Capture the cell that displays the provided text and extract its (X, Y) central coordinate. 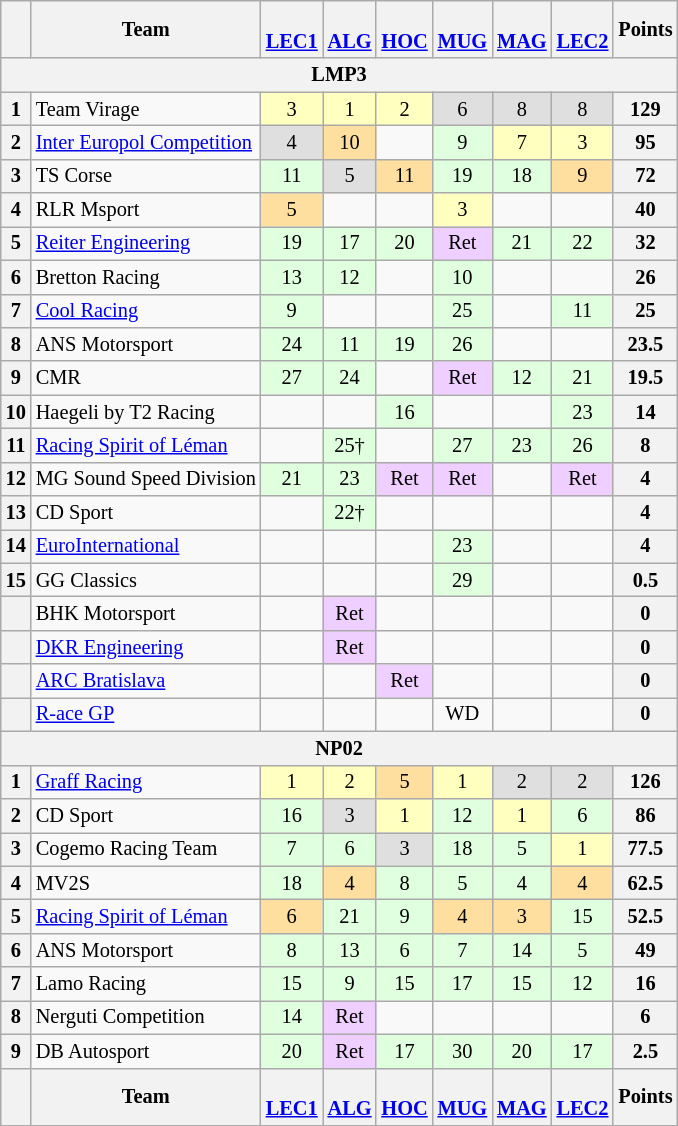
52.5 (645, 916)
Bretton Racing (146, 277)
Haegeli by T2 Racing (146, 412)
95 (645, 142)
Lamo Racing (146, 984)
126 (645, 782)
22 (583, 243)
29 (463, 580)
77.5 (645, 849)
49 (645, 950)
MV2S (146, 883)
WD (463, 714)
ARC Bratislava (146, 681)
TS Corse (146, 176)
RLR Msport (146, 210)
R-ace GP (146, 714)
32 (645, 243)
19.5 (645, 378)
BHK Motorsport (146, 613)
72 (645, 176)
Inter Europol Competition (146, 142)
129 (645, 109)
DKR Engineering (146, 647)
40 (645, 210)
DB Autosport (146, 1051)
Team Virage (146, 109)
Reiter Engineering (146, 243)
LMP3 (340, 75)
NP02 (340, 748)
CMR (146, 378)
25† (350, 445)
Graff Racing (146, 782)
GG Classics (146, 580)
22† (350, 513)
62.5 (645, 883)
Nerguti Competition (146, 1017)
Cool Racing (146, 311)
MG Sound Speed Division (146, 479)
2.5 (645, 1051)
Cogemo Racing Team (146, 849)
0.5 (645, 580)
EuroInternational (146, 546)
30 (463, 1051)
86 (645, 815)
23.5 (645, 344)
